Capture the cell that displays the provided text and extract its [X, Y] central coordinate. 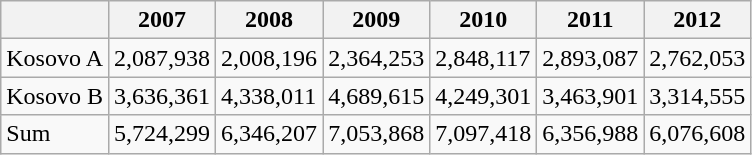
2,893,087 [590, 58]
2010 [484, 20]
2,008,196 [270, 58]
3,636,361 [162, 96]
2007 [162, 20]
2012 [698, 20]
Kosovo A [55, 58]
Kosovo B [55, 96]
Sum [55, 134]
4,249,301 [484, 96]
7,097,418 [484, 134]
6,346,207 [270, 134]
5,724,299 [162, 134]
2,848,117 [484, 58]
4,338,011 [270, 96]
2011 [590, 20]
6,356,988 [590, 134]
2,762,053 [698, 58]
7,053,868 [376, 134]
6,076,608 [698, 134]
2,364,253 [376, 58]
3,463,901 [590, 96]
4,689,615 [376, 96]
2008 [270, 20]
2,087,938 [162, 58]
3,314,555 [698, 96]
2009 [376, 20]
